Return (x, y) of the center of cell containing provided text 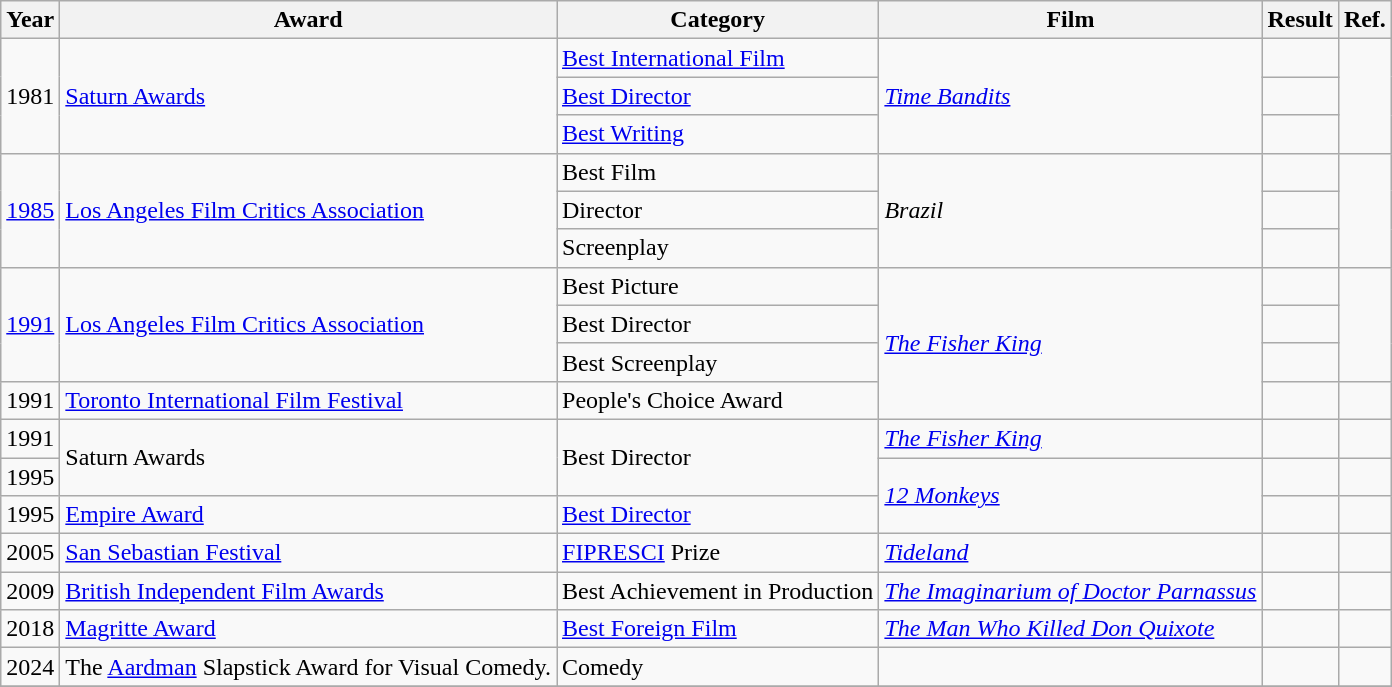
San Sebastian Festival (308, 553)
2009 (30, 591)
Best Picture (717, 286)
Best Screenplay (717, 362)
Ref. (1364, 20)
Best International Film (717, 58)
Best Achievement in Production (717, 591)
Empire Award (308, 515)
Magritte Award (308, 629)
Comedy (717, 667)
Best Writing (717, 134)
2018 (30, 629)
British Independent Film Awards (308, 591)
Award (308, 20)
Film (1070, 20)
People's Choice Award (717, 400)
Time Bandits (1070, 96)
Director (717, 210)
The Imaginarium of Doctor Parnassus (1070, 591)
2024 (30, 667)
2005 (30, 553)
Year (30, 20)
1981 (30, 96)
Screenplay (717, 248)
The Man Who Killed Don Quixote (1070, 629)
Best Film (717, 172)
Best Foreign Film (717, 629)
1985 (30, 210)
Tideland (1070, 553)
Toronto International Film Festival (308, 400)
Result (1300, 20)
The Aardman Slapstick Award for Visual Comedy. (308, 667)
12 Monkeys (1070, 496)
FIPRESCI Prize (717, 553)
Category (717, 20)
Brazil (1070, 210)
